Pinpoint the cell where the given text exists, returning its (X, Y) midpoint coordinate. 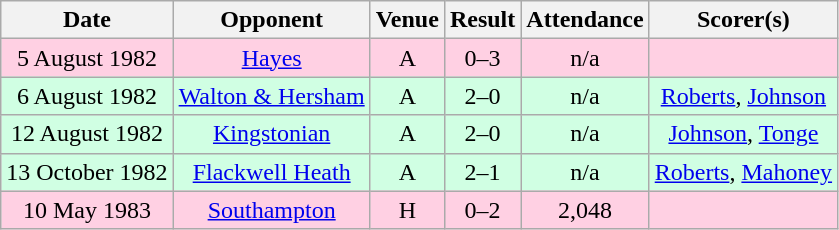
10 May 1983 (87, 210)
Kingstonian (272, 134)
H (407, 210)
2,048 (585, 210)
Southampton (272, 210)
5 August 1982 (87, 58)
Flackwell Heath (272, 172)
2–1 (482, 172)
Hayes (272, 58)
Opponent (272, 20)
Attendance (585, 20)
Walton & Hersham (272, 96)
0–3 (482, 58)
Scorer(s) (743, 20)
Roberts, Mahoney (743, 172)
Venue (407, 20)
6 August 1982 (87, 96)
Result (482, 20)
Date (87, 20)
13 October 1982 (87, 172)
Johnson, Tonge (743, 134)
0–2 (482, 210)
Roberts, Johnson (743, 96)
12 August 1982 (87, 134)
